Return (x, y) of the center of cell containing provided text 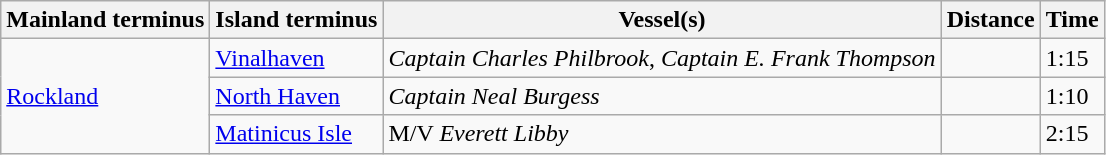
Island terminus (296, 20)
Time (1072, 20)
Captain Charles Philbrook, Captain E. Frank Thompson (662, 58)
Mainland terminus (106, 20)
Vessel(s) (662, 20)
North Haven (296, 96)
Distance (990, 20)
1:15 (1072, 58)
Captain Neal Burgess (662, 96)
Rockland (106, 96)
1:10 (1072, 96)
Vinalhaven (296, 58)
Matinicus Isle (296, 134)
M/V Everett Libby (662, 134)
2:15 (1072, 134)
